Scan for the cell matching the given text and deliver its (x, y) coordinate at center. 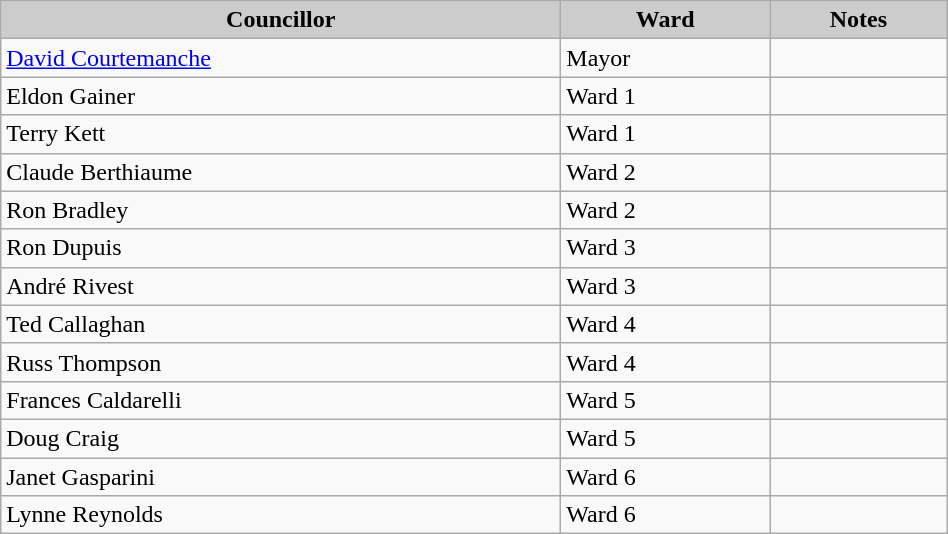
Mayor (666, 58)
Ted Callaghan (281, 324)
Doug Craig (281, 438)
Ron Bradley (281, 210)
Lynne Reynolds (281, 515)
Councillor (281, 20)
David Courtemanche (281, 58)
Ron Dupuis (281, 248)
Frances Caldarelli (281, 400)
Russ Thompson (281, 362)
Eldon Gainer (281, 96)
Janet Gasparini (281, 477)
Ward (666, 20)
Terry Kett (281, 134)
Notes (859, 20)
André Rivest (281, 286)
Claude Berthiaume (281, 172)
